Provide the (X, Y) coordinate of the cell's center where the given text is located.  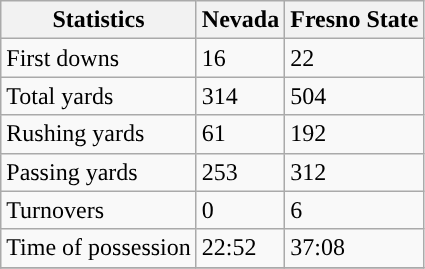
Time of possession (99, 248)
First downs (99, 58)
22:52 (240, 248)
6 (354, 210)
Total yards (99, 96)
Turnovers (99, 210)
314 (240, 96)
Passing yards (99, 172)
Statistics (99, 20)
Rushing yards (99, 134)
253 (240, 172)
37:08 (354, 248)
61 (240, 134)
504 (354, 96)
16 (240, 58)
0 (240, 210)
Nevada (240, 20)
Fresno State (354, 20)
22 (354, 58)
192 (354, 134)
312 (354, 172)
